Return (X, Y) of the center of cell containing provided text 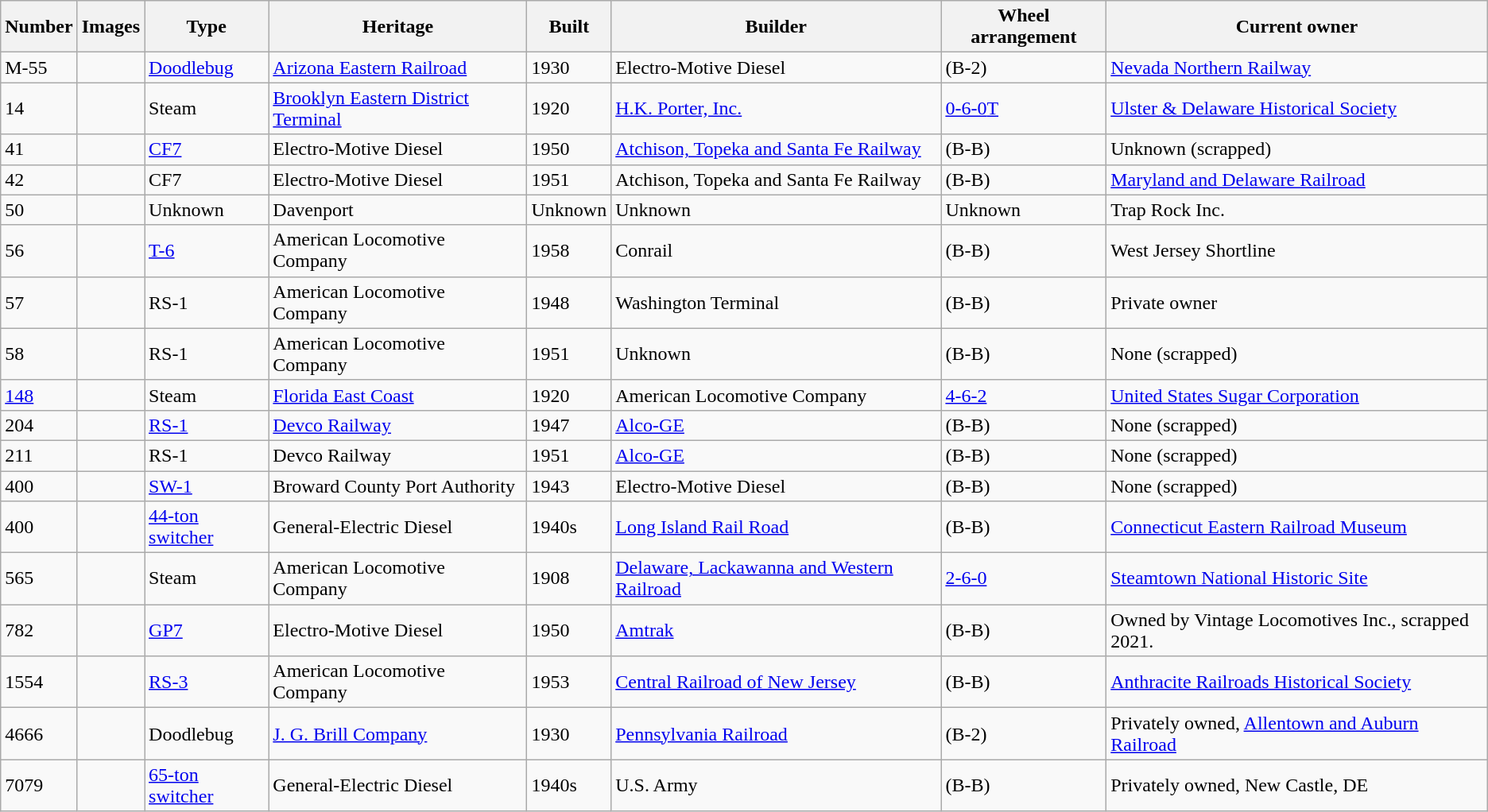
Central Railroad of New Jersey (776, 682)
Trap Rock Inc. (1297, 210)
Images (110, 27)
United States Sugar Corporation (1297, 395)
1958 (569, 251)
204 (39, 425)
T-6 (207, 251)
Type (207, 27)
Builder (776, 27)
Florida East Coast (397, 395)
Brooklyn Eastern District Terminal (397, 108)
Pennsylvania Railroad (776, 734)
Number (39, 27)
211 (39, 455)
0-6-0T (1024, 108)
56 (39, 251)
H.K. Porter, Inc. (776, 108)
Long Island Rail Road (776, 528)
RS-3 (207, 682)
1953 (569, 682)
Current owner (1297, 27)
148 (39, 395)
J. G. Brill Company (397, 734)
Steamtown National Historic Site (1297, 578)
7079 (39, 785)
Connecticut Eastern Railroad Museum (1297, 528)
Heritage (397, 27)
Private owner (1297, 302)
Unknown (scrapped) (1297, 149)
1947 (569, 425)
Arizona Eastern Railroad (397, 68)
782 (39, 631)
West Jersey Shortline (1297, 251)
GP7 (207, 631)
565 (39, 578)
U.S. Army (776, 785)
Wheel arrangement (1024, 27)
Anthracite Railroads Historical Society (1297, 682)
Conrail (776, 251)
Washington Terminal (776, 302)
58 (39, 354)
Owned by Vintage Locomotives Inc., scrapped 2021. (1297, 631)
50 (39, 210)
14 (39, 108)
41 (39, 149)
Privately owned, Allentown and Auburn Railroad (1297, 734)
Davenport (397, 210)
42 (39, 180)
4666 (39, 734)
Delaware, Lackawanna and Western Railroad (776, 578)
1554 (39, 682)
SW-1 (207, 485)
Maryland and Delaware Railroad (1297, 180)
Built (569, 27)
2-6-0 (1024, 578)
Privately owned, New Castle, DE (1297, 785)
57 (39, 302)
M-55 (39, 68)
Amtrak (776, 631)
4-6-2 (1024, 395)
Ulster & Delaware Historical Society (1297, 108)
65-ton switcher (207, 785)
Nevada Northern Railway (1297, 68)
44-ton switcher (207, 528)
1943 (569, 485)
1908 (569, 578)
Broward County Port Authority (397, 485)
1948 (569, 302)
